Return the [x, y] coordinate for the center point of the cell that contains the specified text.  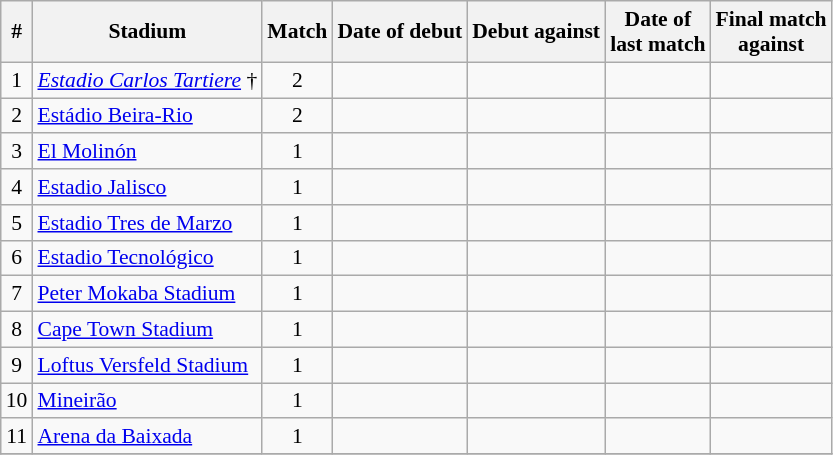
# [17, 32]
Date of debut [400, 32]
11 [17, 437]
Estadio Jalisco [147, 187]
Arena da Baixada [147, 437]
6 [17, 258]
Date oflast match [658, 32]
Debut against [536, 32]
Final matchagainst [772, 32]
4 [17, 187]
7 [17, 294]
El Molinón [147, 152]
Estádio Beira-Rio [147, 116]
5 [17, 223]
Loftus Versfeld Stadium [147, 365]
8 [17, 330]
Mineirão [147, 401]
Stadium [147, 32]
Match [297, 32]
9 [17, 365]
Estadio Tecnológico [147, 258]
Estadio Tres de Marzo [147, 223]
10 [17, 401]
Estadio Carlos Tartiere † [147, 80]
Cape Town Stadium [147, 330]
3 [17, 152]
Peter Mokaba Stadium [147, 294]
